For the text-containing cell, return its midpoint in [x, y] coordinate format. 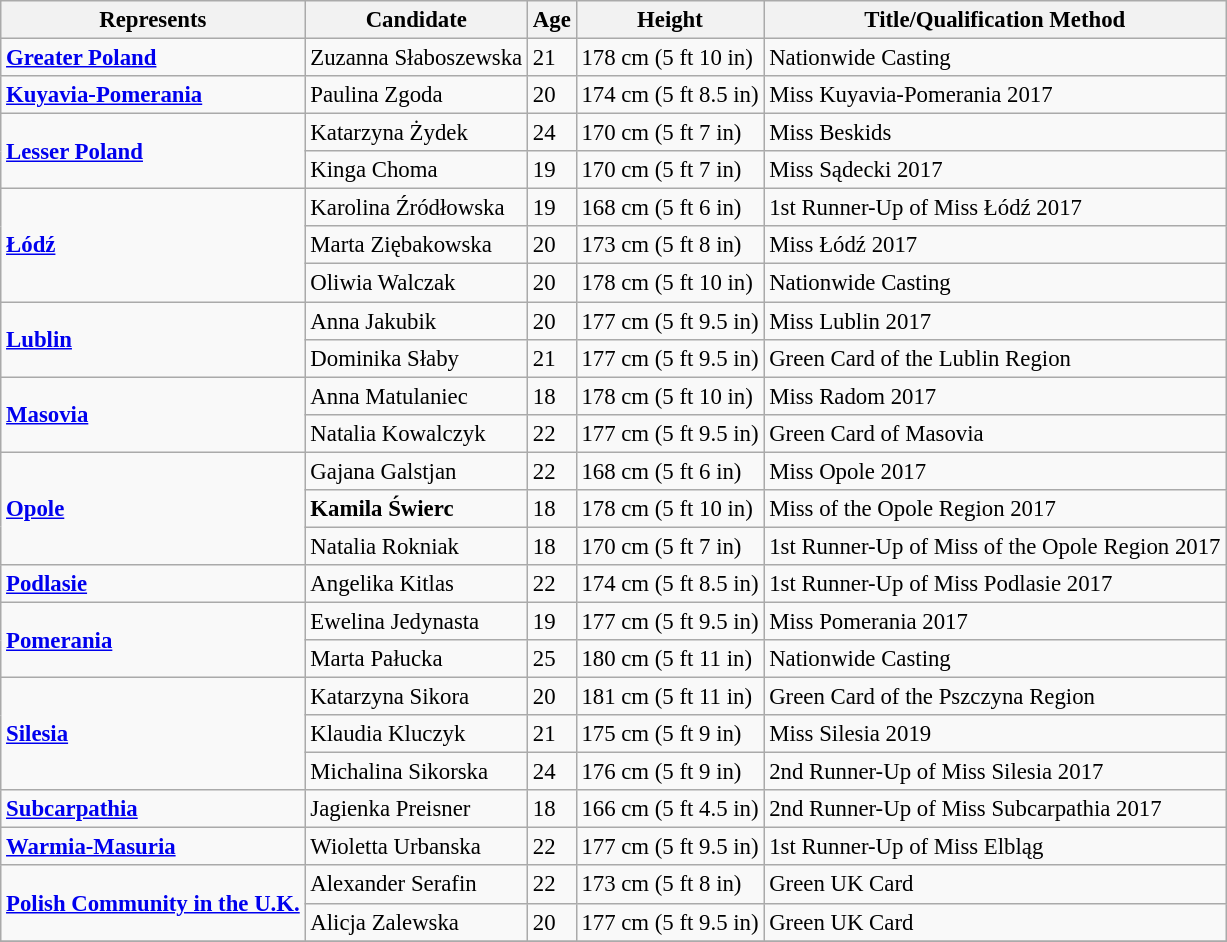
Natalia Rokniak [416, 546]
Anna Matulaniec [416, 396]
Michalina Sikorska [416, 772]
Title/Qualification Method [995, 20]
1st Runner-Up of Miss Elbląg [995, 847]
Gajana Galstjan [416, 471]
Klaudia Kluczyk [416, 734]
Miss Sądecki 2017 [995, 170]
Jagienka Preisner [416, 809]
Age [552, 20]
Alexander Serafin [416, 885]
Candidate [416, 20]
Miss Beskids [995, 133]
Warmia-Masuria [153, 847]
2nd Runner-Up of Miss Subcarpathia 2017 [995, 809]
Podlasie [153, 584]
Green Card of the Pszczyna Region [995, 697]
Lublin [153, 340]
Subcarpathia [153, 809]
Green Card of Masovia [995, 433]
175 cm (5 ft 9 in) [670, 734]
Pomerania [153, 640]
166 cm (5 ft 4.5 in) [670, 809]
1st Runner-Up of Miss Łódź 2017 [995, 208]
Natalia Kowalczyk [416, 433]
Greater Poland [153, 58]
Miss Kuyavia-Pomerania 2017 [995, 95]
Height [670, 20]
Anna Jakubik [416, 321]
Dominika Słaby [416, 358]
2nd Runner-Up of Miss Silesia 2017 [995, 772]
Zuzanna Słaboszewska [416, 58]
Opole [153, 508]
Ewelina Jedynasta [416, 621]
Marta Ziębakowska [416, 245]
Miss Opole 2017 [995, 471]
176 cm (5 ft 9 in) [670, 772]
Marta Pałucka [416, 659]
Polish Community in the U.K. [153, 904]
Paulina Zgoda [416, 95]
Miss Silesia 2019 [995, 734]
Alicja Zalewska [416, 922]
Masovia [153, 414]
Miss of the Opole Region 2017 [995, 509]
Green Card of the Lublin Region [995, 358]
Miss Pomerania 2017 [995, 621]
Represents [153, 20]
Katarzyna Żydek [416, 133]
180 cm (5 ft 11 in) [670, 659]
Katarzyna Sikora [416, 697]
1st Runner-Up of Miss Podlasie 2017 [995, 584]
Łódź [153, 246]
25 [552, 659]
Kamila Świerc [416, 509]
Karolina Źródłowska [416, 208]
Kuyavia-Pomerania [153, 95]
1st Runner-Up of Miss of the Opole Region 2017 [995, 546]
Kinga Choma [416, 170]
Angelika Kitlas [416, 584]
Oliwia Walczak [416, 283]
181 cm (5 ft 11 in) [670, 697]
Wioletta Urbanska [416, 847]
Silesia [153, 734]
Miss Łódź 2017 [995, 245]
Lesser Poland [153, 152]
Miss Radom 2017 [995, 396]
Miss Lublin 2017 [995, 321]
